Output the (X, Y) coordinate of the center of the cell containing the given text.  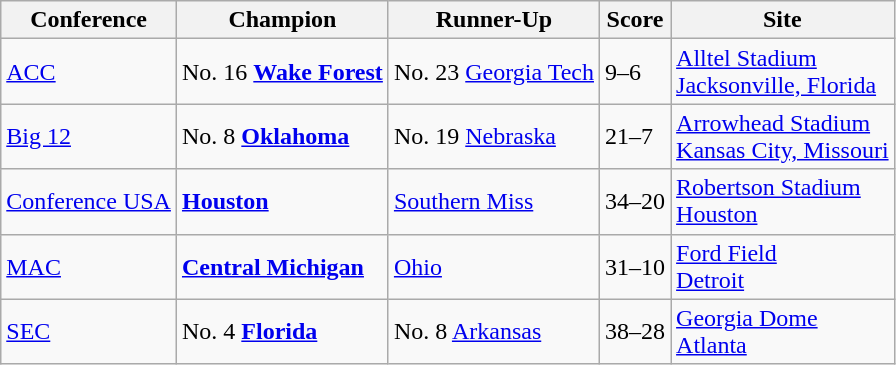
SEC (89, 332)
ACC (89, 72)
Ohio (494, 266)
Central Michigan (282, 266)
Houston (282, 202)
No. 8 Oklahoma (282, 136)
No. 4 Florida (282, 332)
Arrowhead StadiumKansas City, Missouri (783, 136)
21–7 (636, 136)
Site (783, 20)
Alltel StadiumJacksonville, Florida (783, 72)
9–6 (636, 72)
No. 23 Georgia Tech (494, 72)
No. 16 Wake Forest (282, 72)
Conference USA (89, 202)
31–10 (636, 266)
34–20 (636, 202)
38–28 (636, 332)
Conference (89, 20)
Ford FieldDetroit (783, 266)
Score (636, 20)
Georgia DomeAtlanta (783, 332)
No. 19 Nebraska (494, 136)
No. 8 Arkansas (494, 332)
Runner-Up (494, 20)
Big 12 (89, 136)
MAC (89, 266)
Robertson StadiumHouston (783, 202)
Champion (282, 20)
Southern Miss (494, 202)
